Pinpoint the cell where the given text exists, returning its (X, Y) midpoint coordinate. 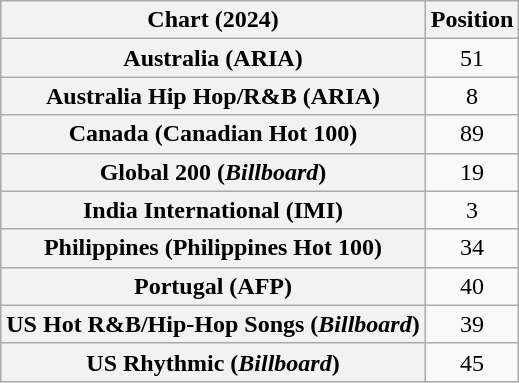
Canada (Canadian Hot 100) (213, 134)
3 (472, 210)
US Rhythmic (Billboard) (213, 362)
Australia Hip Hop/R&B (ARIA) (213, 96)
Philippines (Philippines Hot 100) (213, 248)
Chart (2024) (213, 20)
US Hot R&B/Hip-Hop Songs (Billboard) (213, 324)
34 (472, 248)
39 (472, 324)
51 (472, 58)
89 (472, 134)
40 (472, 286)
Position (472, 20)
Global 200 (Billboard) (213, 172)
8 (472, 96)
Australia (ARIA) (213, 58)
Portugal (AFP) (213, 286)
India International (IMI) (213, 210)
19 (472, 172)
45 (472, 362)
